Provide the (X, Y) coordinate of the cell's center where the given text is located.  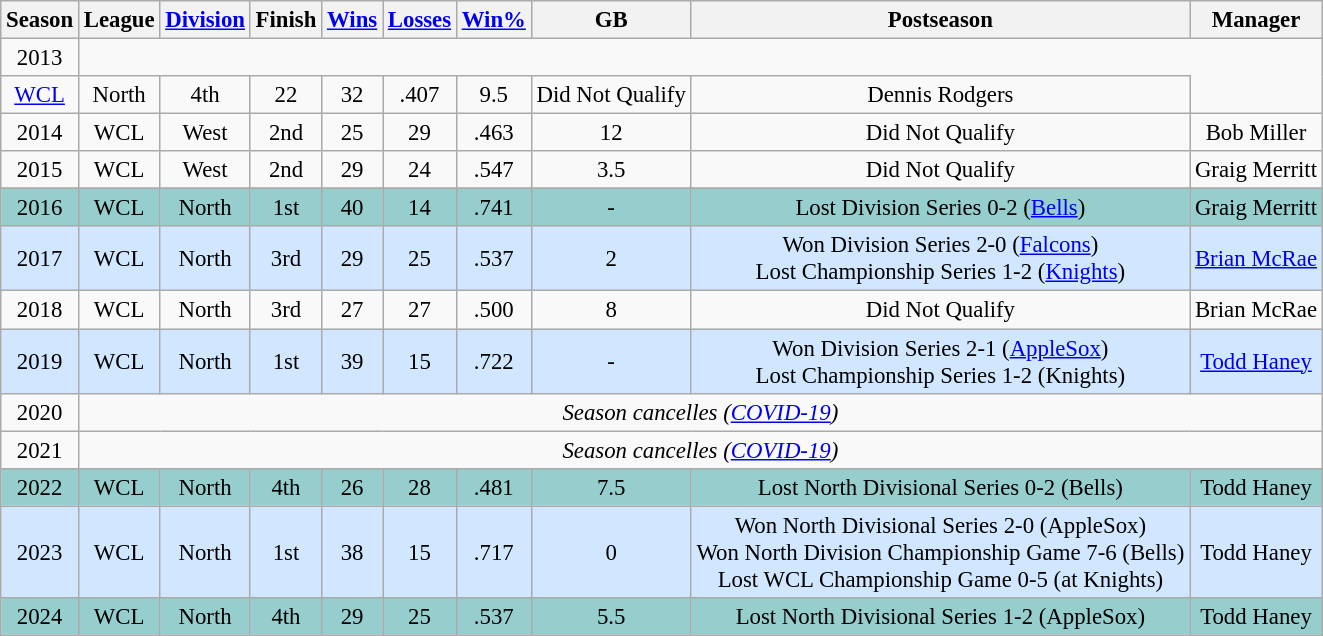
Postseason (940, 20)
8 (611, 310)
2024 (40, 617)
Dennis Rodgers (940, 95)
Won North Divisional Series 2-0 (AppleSox) Won North Division Championship Game 7-6 (Bells) Lost WCL Championship Game 0-5 (at Knights) (940, 552)
2 (611, 258)
.741 (494, 208)
2016 (40, 208)
Lost North Divisional Series 0-2 (Bells) (940, 487)
2014 (40, 133)
.722 (494, 362)
GB (611, 20)
Lost North Divisional Series 1-2 (AppleSox) (940, 617)
9.5 (494, 95)
Won Division Series 2-0 (Falcons) Lost Championship Series 1-2 (Knights) (940, 258)
2015 (40, 170)
Wins (352, 20)
12 (611, 133)
2019 (40, 362)
Season (40, 20)
Won Division Series 2-1 (AppleSox) Lost Championship Series 1-2 (Knights) (940, 362)
2013 (40, 58)
2017 (40, 258)
.717 (494, 552)
Division (205, 20)
39 (352, 362)
2022 (40, 487)
Losses (419, 20)
3.5 (611, 170)
0 (611, 552)
.407 (419, 95)
2018 (40, 310)
14 (419, 208)
Win% (494, 20)
.463 (494, 133)
28 (419, 487)
Bob Miller (1256, 133)
Lost Division Series 0-2 (Bells) (940, 208)
.500 (494, 310)
26 (352, 487)
24 (419, 170)
5.5 (611, 617)
7.5 (611, 487)
2021 (40, 450)
.481 (494, 487)
40 (352, 208)
League (118, 20)
.547 (494, 170)
38 (352, 552)
Manager (1256, 20)
2020 (40, 412)
2023 (40, 552)
22 (286, 95)
Finish (286, 20)
32 (352, 95)
